Scan for the cell matching the given text and deliver its [X, Y] coordinate at center. 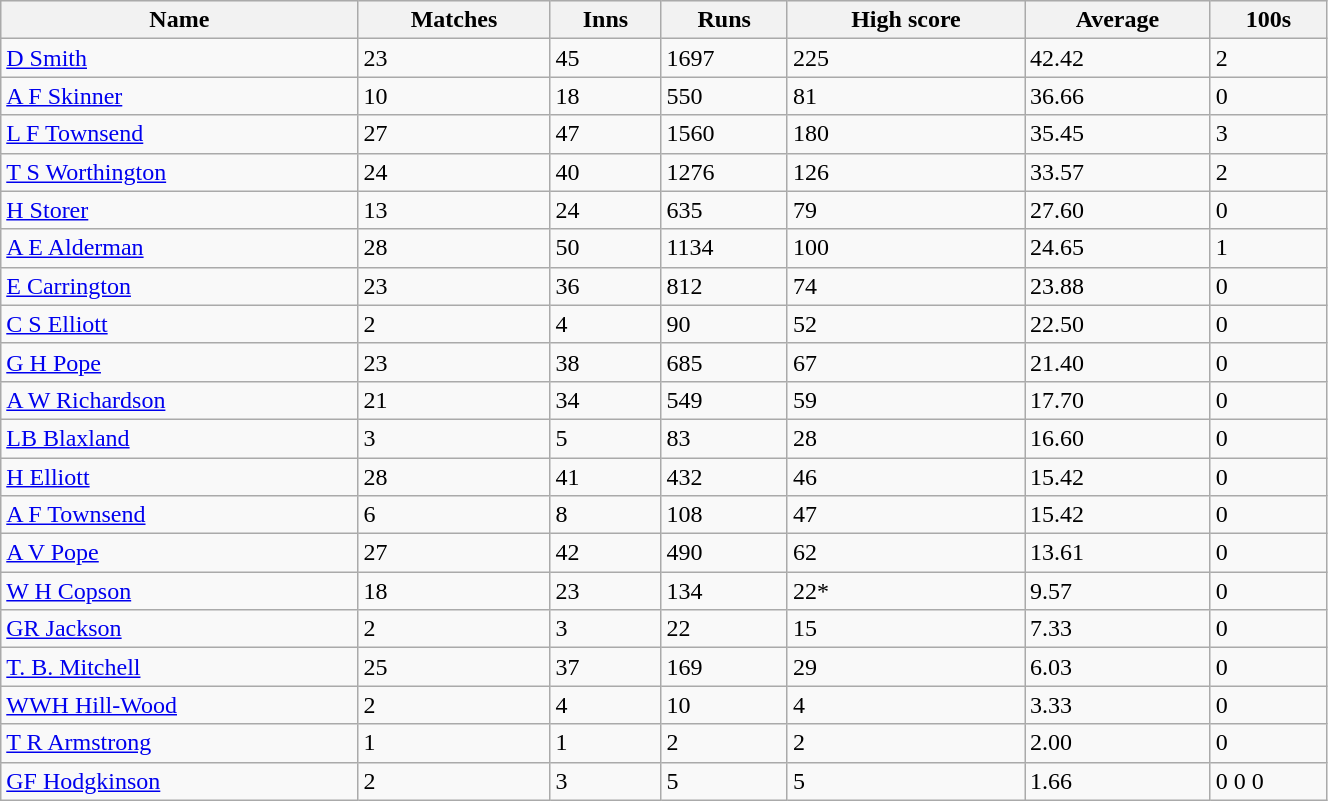
LB Blaxland [180, 438]
Name [180, 20]
L F Townsend [180, 134]
34 [606, 400]
High score [906, 20]
81 [906, 96]
Matches [454, 20]
W H Copson [180, 591]
13 [454, 210]
Runs [724, 20]
6.03 [1117, 667]
21.40 [1117, 362]
490 [724, 553]
H Elliott [180, 477]
59 [906, 400]
T S Worthington [180, 172]
134 [724, 591]
108 [724, 515]
15 [906, 629]
812 [724, 286]
8 [606, 515]
A W Richardson [180, 400]
1560 [724, 134]
A E Alderman [180, 248]
38 [606, 362]
GR Jackson [180, 629]
9.57 [1117, 591]
432 [724, 477]
C S Elliott [180, 324]
549 [724, 400]
Inns [606, 20]
25 [454, 667]
169 [724, 667]
A V Pope [180, 553]
83 [724, 438]
17.70 [1117, 400]
1697 [724, 58]
23.88 [1117, 286]
225 [906, 58]
WWH Hill-Wood [180, 705]
21 [454, 400]
27.60 [1117, 210]
35.45 [1117, 134]
67 [906, 362]
74 [906, 286]
42.42 [1117, 58]
0 0 0 [1268, 781]
T. B. Mitchell [180, 667]
2.00 [1117, 743]
1.66 [1117, 781]
36.66 [1117, 96]
79 [906, 210]
126 [906, 172]
1134 [724, 248]
G H Pope [180, 362]
A F Skinner [180, 96]
29 [906, 667]
100 [906, 248]
41 [606, 477]
22* [906, 591]
16.60 [1117, 438]
52 [906, 324]
T R Armstrong [180, 743]
180 [906, 134]
90 [724, 324]
A F Townsend [180, 515]
550 [724, 96]
33.57 [1117, 172]
7.33 [1117, 629]
40 [606, 172]
H Storer [180, 210]
GF Hodgkinson [180, 781]
1276 [724, 172]
22 [724, 629]
100s [1268, 20]
685 [724, 362]
E Carrington [180, 286]
62 [906, 553]
50 [606, 248]
36 [606, 286]
22.50 [1117, 324]
45 [606, 58]
24.65 [1117, 248]
42 [606, 553]
635 [724, 210]
46 [906, 477]
3.33 [1117, 705]
6 [454, 515]
Average [1117, 20]
13.61 [1117, 553]
37 [606, 667]
D Smith [180, 58]
